Pinpoint the cell where the given text exists, returning its [x, y] midpoint coordinate. 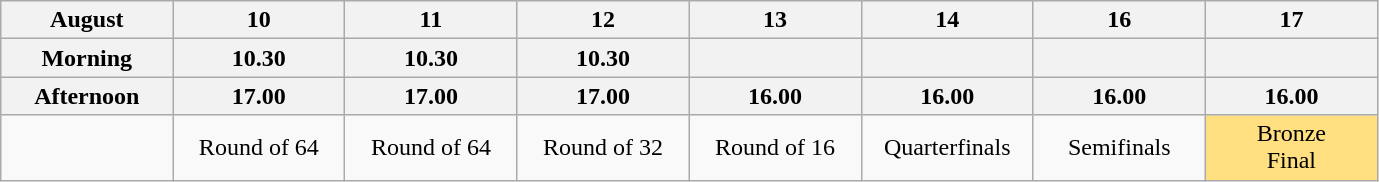
13 [775, 20]
Semifinals [1119, 148]
Afternoon [87, 96]
BronzeFinal [1291, 148]
August [87, 20]
16 [1119, 20]
Round of 16 [775, 148]
Quarterfinals [947, 148]
10 [259, 20]
17 [1291, 20]
11 [431, 20]
12 [603, 20]
Morning [87, 58]
14 [947, 20]
Round of 32 [603, 148]
